Search for the cell housing the specified text and yield its [X, Y] center coordinate. 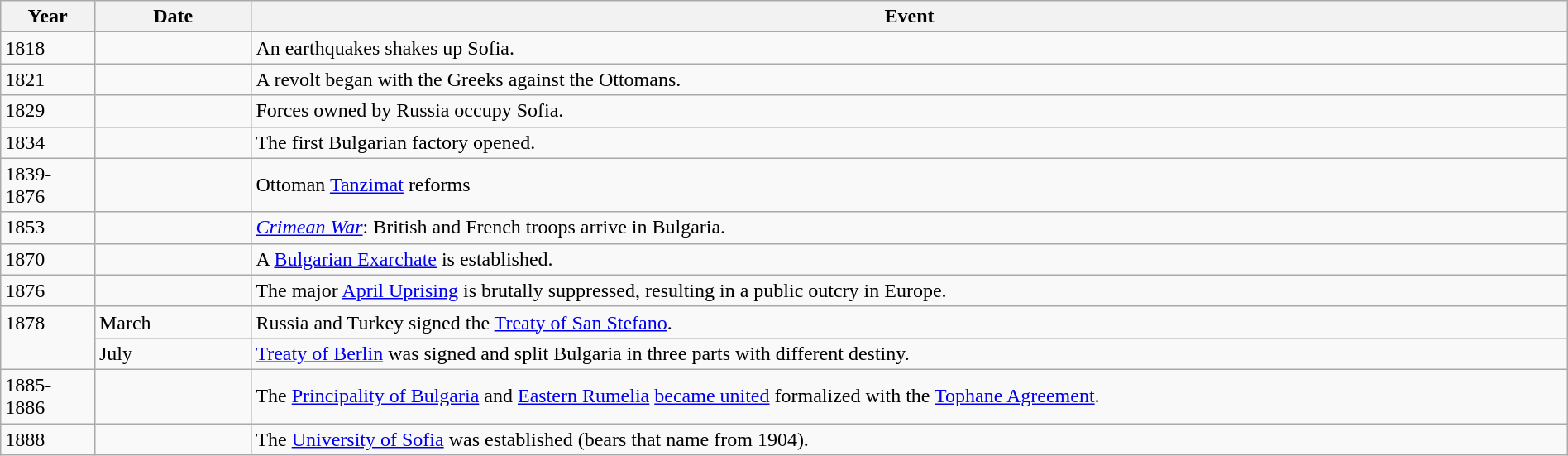
1888 [48, 439]
The University of Sofia was established (bears that name from 1904). [910, 439]
Event [910, 17]
1818 [48, 48]
July [172, 353]
March [172, 322]
Treaty of Berlin was signed and split Bulgaria in three parts with different destiny. [910, 353]
1885-1886 [48, 396]
1821 [48, 79]
The first Bulgarian factory opened. [910, 142]
1834 [48, 142]
A Bulgarian Exarchate is established. [910, 259]
Date [172, 17]
The Principality of Bulgaria and Eastern Rumelia became united formalized with the Tophane Agreement. [910, 396]
1870 [48, 259]
The major April Uprising is brutally suppressed, resulting in a public outcry in Europe. [910, 290]
1878 [48, 338]
Crimean War: British and French troops arrive in Bulgaria. [910, 228]
Year [48, 17]
1853 [48, 228]
1829 [48, 111]
Forces owned by Russia occupy Sofia. [910, 111]
1839-1876 [48, 185]
A revolt began with the Greeks against the Ottomans. [910, 79]
Russia and Turkey signed the Treaty of San Stefano. [910, 322]
1876 [48, 290]
An earthquakes shakes up Sofia. [910, 48]
Ottoman Tanzimat reforms [910, 185]
